Determine the (x, y) coordinate at the center of the cell enclosing the given text.  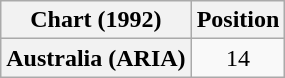
Position (238, 20)
Australia (ARIA) (96, 58)
Chart (1992) (96, 20)
14 (238, 58)
